For the text-containing cell, return its midpoint in [x, y] coordinate format. 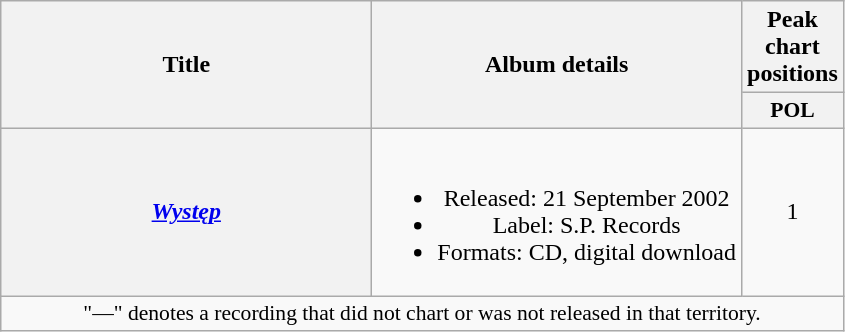
Album details [557, 65]
1 [793, 212]
Występ [186, 212]
Title [186, 65]
Released: 21 September 2002Label: S.P. RecordsFormats: CD, digital download [557, 212]
POL [793, 111]
"—" denotes a recording that did not chart or was not released in that territory. [422, 314]
Peak chart positions [793, 47]
